Determine the (X, Y) coordinate at the center of the cell enclosing the given text.  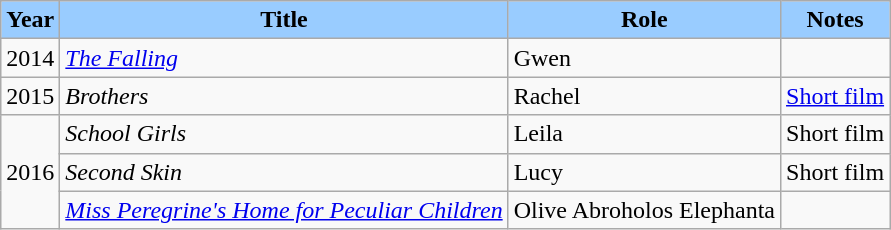
Olive Abroholos Elephanta (644, 210)
Brothers (284, 96)
Miss Peregrine's Home for Peculiar Children (284, 210)
2015 (30, 96)
Leila (644, 134)
The Falling (284, 58)
Second Skin (284, 172)
School Girls (284, 134)
Rachel (644, 96)
2016 (30, 172)
Year (30, 20)
Title (284, 20)
Role (644, 20)
2014 (30, 58)
Lucy (644, 172)
Gwen (644, 58)
Notes (836, 20)
